Find where the given text appears and provide that cell's center as (x, y) coordinate. 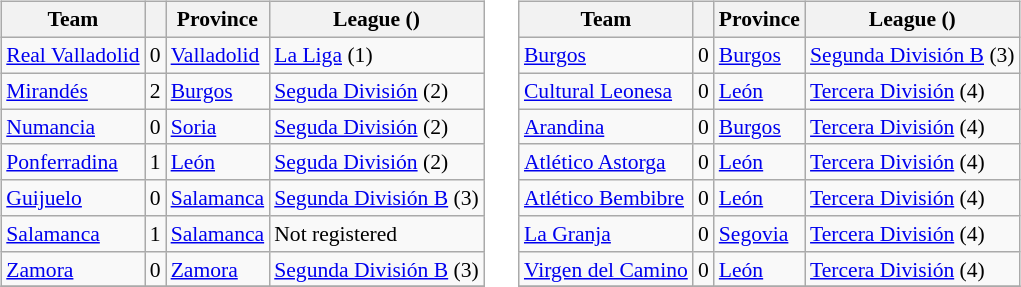
La Liga (1) (376, 55)
Cultural Leonesa (606, 91)
Atlético Bembibre (606, 198)
Mirandés (72, 91)
2 (156, 91)
Numancia (72, 127)
Not registered (376, 234)
Valladolid (218, 55)
Segovia (760, 234)
Guijuelo (72, 198)
Soria (218, 127)
La Granja (606, 234)
Ponferradina (72, 162)
Real Valladolid (72, 55)
Virgen del Camino (606, 269)
Atlético Astorga (606, 162)
Arandina (606, 127)
